Locate the cell with the specified text and output its [x, y] center coordinate. 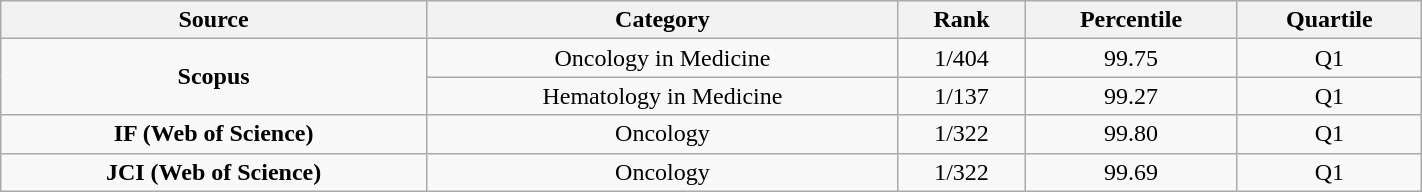
99.27 [1132, 96]
Source [214, 20]
99.80 [1132, 134]
JCI (Web of Science) [214, 172]
Quartile [1329, 20]
1/137 [961, 96]
99.75 [1132, 58]
Scopus [214, 77]
Percentile [1132, 20]
IF (Web of Science) [214, 134]
Hematology in Medicine [662, 96]
Oncology in Medicine [662, 58]
1/404 [961, 58]
99.69 [1132, 172]
Category [662, 20]
Rank [961, 20]
